Identify which cell holds the provided text, then report its [X, Y] central coordinate. 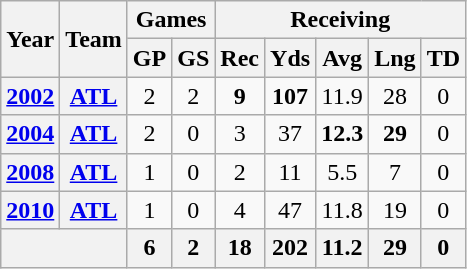
11.9 [342, 96]
11.2 [342, 248]
GP [149, 58]
Lng [395, 58]
47 [290, 210]
37 [290, 134]
4 [240, 210]
3 [240, 134]
18 [240, 248]
2002 [30, 96]
2004 [30, 134]
2008 [30, 172]
TD [443, 58]
9 [240, 96]
11 [290, 172]
Games [170, 20]
11.8 [342, 210]
5.5 [342, 172]
6 [149, 248]
Yds [290, 58]
202 [290, 248]
GS [194, 58]
Team [94, 39]
107 [290, 96]
2010 [30, 210]
Rec [240, 58]
Avg [342, 58]
12.3 [342, 134]
Receiving [340, 20]
7 [395, 172]
28 [395, 96]
19 [395, 210]
Year [30, 39]
